Determine the [x, y] coordinate at the center of the cell enclosing the given text.  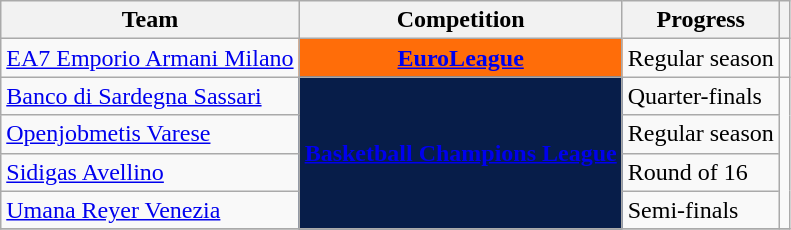
Semi-finals [700, 210]
EuroLeague [460, 58]
Basketball Champions League [460, 153]
Competition [460, 20]
Umana Reyer Venezia [150, 210]
Openjobmetis Varese [150, 134]
Round of 16 [700, 172]
Sidigas Avellino [150, 172]
Quarter-finals [700, 96]
EA7 Emporio Armani Milano [150, 58]
Banco di Sardegna Sassari [150, 96]
Team [150, 20]
Progress [700, 20]
